Detect which cell encompasses the target text, then output its [X, Y] center coordinate. 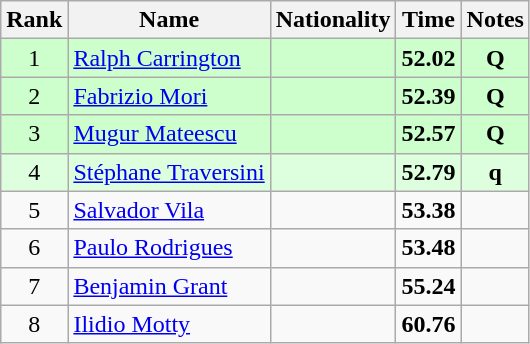
55.24 [428, 286]
6 [34, 248]
8 [34, 324]
53.48 [428, 248]
52.79 [428, 172]
Benjamin Grant [169, 286]
Name [169, 20]
53.38 [428, 210]
Fabrizio Mori [169, 96]
Salvador Vila [169, 210]
7 [34, 286]
Stéphane Traversini [169, 172]
Rank [34, 20]
5 [34, 210]
52.02 [428, 58]
52.39 [428, 96]
60.76 [428, 324]
q [495, 172]
4 [34, 172]
Ilidio Motty [169, 324]
Notes [495, 20]
Ralph Carrington [169, 58]
Mugur Mateescu [169, 134]
Time [428, 20]
3 [34, 134]
2 [34, 96]
Nationality [333, 20]
1 [34, 58]
52.57 [428, 134]
Paulo Rodrigues [169, 248]
